For the text-containing cell, return its midpoint in [X, Y] coordinate format. 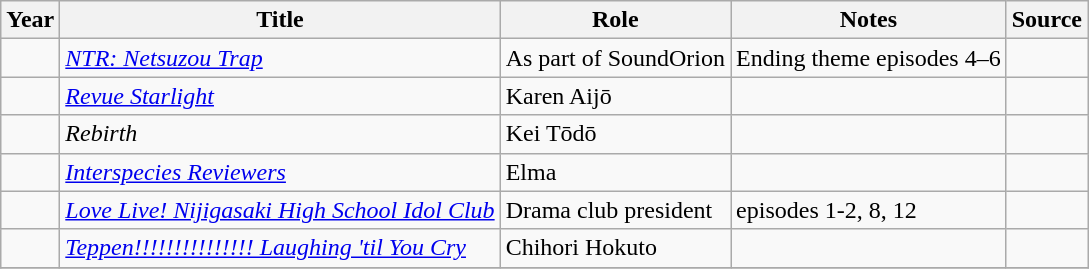
Teppen!!!!!!!!!!!!!!! Laughing 'til You Cry [280, 248]
Chihori Hokuto [615, 248]
Karen Aijō [615, 96]
As part of SoundOrion [615, 58]
Drama club president [615, 210]
Source [1046, 20]
Notes [869, 20]
Role [615, 20]
Elma [615, 172]
Rebirth [280, 134]
episodes 1-2, 8, 12 [869, 210]
Ending theme episodes 4–6 [869, 58]
Year [30, 20]
Title [280, 20]
Kei Tōdō [615, 134]
Love Live! Nijigasaki High School Idol Club [280, 210]
Interspecies Reviewers [280, 172]
Revue Starlight [280, 96]
NTR: Netsuzou Trap [280, 58]
